Scan for the cell matching the given text and deliver its [X, Y] coordinate at center. 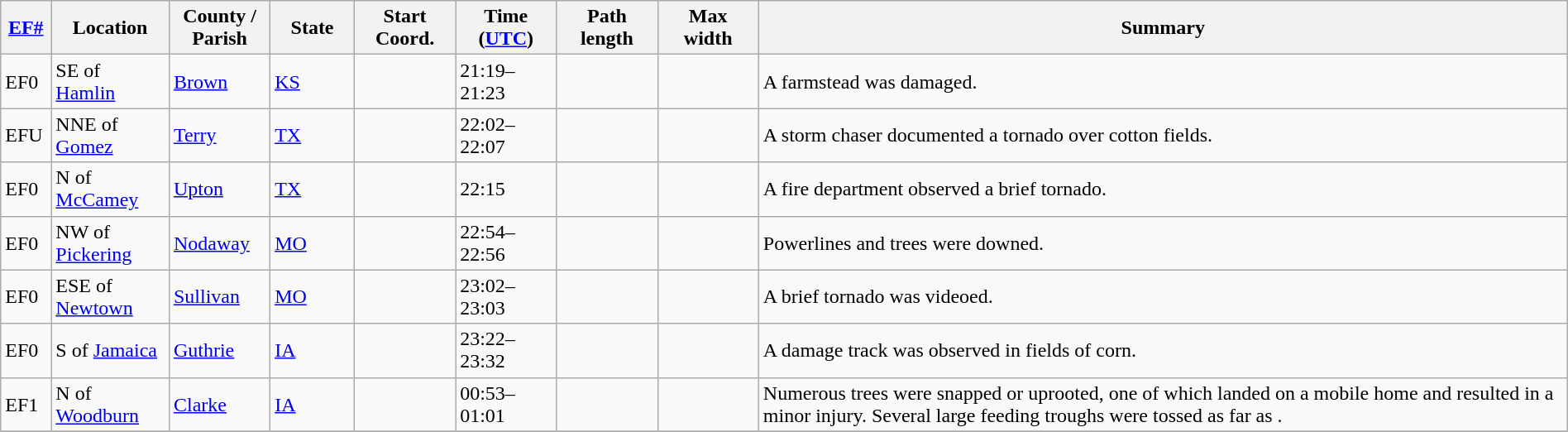
Summary [1163, 28]
KS [313, 81]
EF# [26, 28]
A farmstead was damaged. [1163, 81]
Upton [219, 189]
N of McCamey [111, 189]
Location [111, 28]
22:02–22:07 [506, 136]
Max width [708, 28]
Brown [219, 81]
Guthrie [219, 351]
23:22–23:32 [506, 351]
22:15 [506, 189]
Nodaway [219, 243]
Time (UTC) [506, 28]
Path length [607, 28]
22:54–22:56 [506, 243]
EF1 [26, 404]
21:19–21:23 [506, 81]
A damage track was observed in fields of corn. [1163, 351]
00:53–01:01 [506, 404]
EFU [26, 136]
A fire department observed a brief tornado. [1163, 189]
Start Coord. [404, 28]
Clarke [219, 404]
SE of Hamlin [111, 81]
A storm chaser documented a tornado over cotton fields. [1163, 136]
S of Jamaica [111, 351]
A brief tornado was videoed. [1163, 296]
NNE of Gomez [111, 136]
N of Woodburn [111, 404]
23:02–23:03 [506, 296]
County / Parish [219, 28]
ESE of Newtown [111, 296]
Powerlines and trees were downed. [1163, 243]
State [313, 28]
Terry [219, 136]
Sullivan [219, 296]
NW of Pickering [111, 243]
